Capture the cell that displays the provided text and extract its (X, Y) central coordinate. 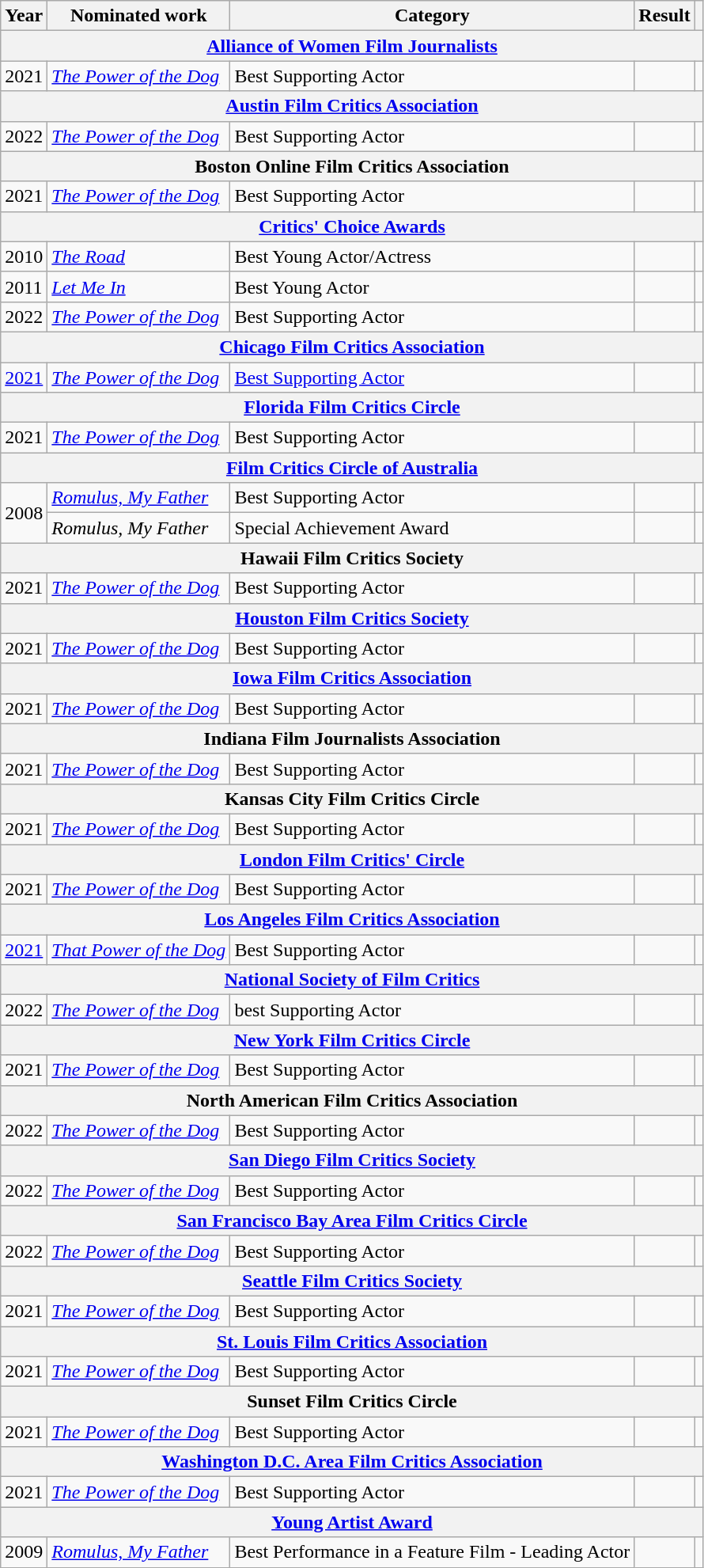
That Power of the Dog (139, 950)
Houston Film Critics Society (353, 618)
San Francisco Bay Area Film Critics Circle (353, 1221)
London Film Critics' Circle (353, 859)
Let Me In (139, 287)
Sunset Film Critics Circle (353, 1402)
The Road (139, 256)
Florida Film Critics Circle (353, 408)
Washington D.C. Area Film Critics Association (353, 1462)
2011 (24, 287)
2008 (24, 513)
National Society of Film Critics (353, 980)
Critics' Choice Awards (353, 226)
Indiana Film Journalists Association (353, 738)
St. Louis Film Critics Association (353, 1342)
Austin Film Critics Association (353, 106)
Seattle Film Critics Society (353, 1281)
Iowa Film Critics Association (353, 678)
Boston Online Film Critics Association (353, 166)
Hawaii Film Critics Society (353, 558)
Kansas City Film Critics Circle (353, 799)
Category (432, 16)
New York Film Critics Circle (353, 1040)
Best Young Actor (432, 287)
Year (24, 16)
Best Performance in a Feature Film - Leading Actor (432, 1552)
Alliance of Women Film Journalists (353, 46)
Special Achievement Award (432, 528)
2010 (24, 256)
San Diego Film Critics Society (353, 1160)
Film Critics Circle of Australia (353, 468)
best Supporting Actor (432, 1010)
Young Artist Award (353, 1522)
North American Film Critics Association (353, 1100)
Chicago Film Critics Association (353, 347)
Result (664, 16)
Best Young Actor/Actress (432, 256)
Los Angeles Film Critics Association (353, 920)
2009 (24, 1552)
Nominated work (139, 16)
